Find where the given text appears and provide that cell's center as (x, y) coordinate. 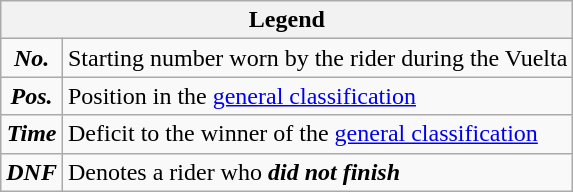
No. (32, 58)
Deficit to the winner of the general classification (317, 134)
Position in the general classification (317, 96)
Starting number worn by the rider during the Vuelta (317, 58)
Legend (287, 20)
DNF (32, 172)
Time (32, 134)
Denotes a rider who did not finish (317, 172)
Pos. (32, 96)
